Pinpoint the cell where the given text exists, returning its (x, y) midpoint coordinate. 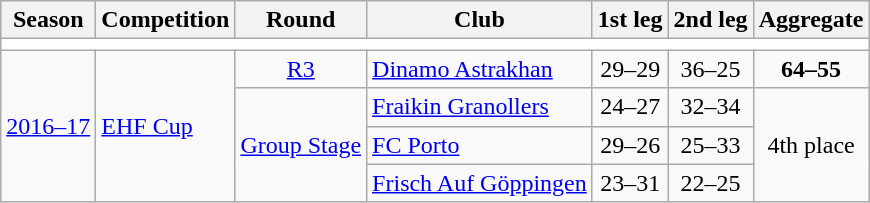
64–55 (811, 69)
Round (301, 20)
32–34 (710, 107)
Season (48, 20)
Frisch Auf Göppingen (480, 183)
25–33 (710, 145)
23–31 (630, 183)
29–26 (630, 145)
2nd leg (710, 20)
Dinamo Astrakhan (480, 69)
FC Porto (480, 145)
4th place (811, 145)
Club (480, 20)
Group Stage (301, 145)
1st leg (630, 20)
Fraikin Granollers (480, 107)
36–25 (710, 69)
EHF Cup (166, 126)
24–27 (630, 107)
Competition (166, 20)
R3 (301, 69)
22–25 (710, 183)
2016–17 (48, 126)
29–29 (630, 69)
Aggregate (811, 20)
